Capture the cell that displays the provided text and extract its (x, y) central coordinate. 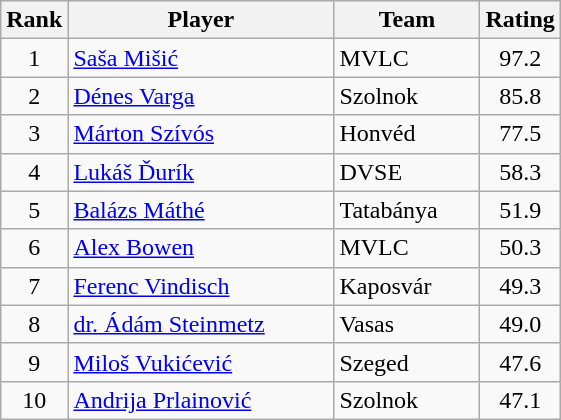
Miloš Vukićević (201, 362)
Rating (520, 20)
Lukáš Ďurík (201, 172)
4 (34, 172)
7 (34, 286)
Szeged (407, 362)
5 (34, 210)
Kaposvár (407, 286)
DVSE (407, 172)
8 (34, 324)
10 (34, 400)
Alex Bowen (201, 248)
97.2 (520, 58)
49.3 (520, 286)
3 (34, 134)
49.0 (520, 324)
Saša Mišić (201, 58)
Balázs Máthé (201, 210)
Dénes Varga (201, 96)
Vasas (407, 324)
51.9 (520, 210)
58.3 (520, 172)
Tatabánya (407, 210)
Player (201, 20)
Ferenc Vindisch (201, 286)
Rank (34, 20)
dr. Ádám Steinmetz (201, 324)
Honvéd (407, 134)
2 (34, 96)
Andrija Prlainović (201, 400)
Team (407, 20)
77.5 (520, 134)
47.1 (520, 400)
50.3 (520, 248)
47.6 (520, 362)
85.8 (520, 96)
Márton Szívós (201, 134)
1 (34, 58)
9 (34, 362)
6 (34, 248)
